Detect which cell encompasses the target text, then output its [x, y] center coordinate. 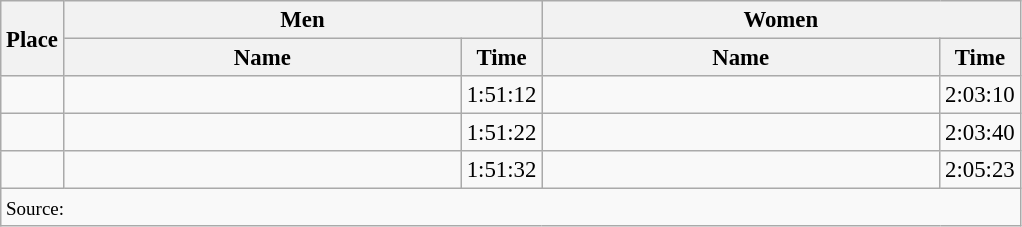
Place [32, 38]
Source: [510, 208]
2:03:40 [980, 133]
1:51:32 [501, 170]
1:51:12 [501, 95]
2:05:23 [980, 170]
Men [302, 20]
Women [781, 20]
1:51:22 [501, 133]
2:03:10 [980, 95]
